Search for the cell housing the specified text and yield its [X, Y] center coordinate. 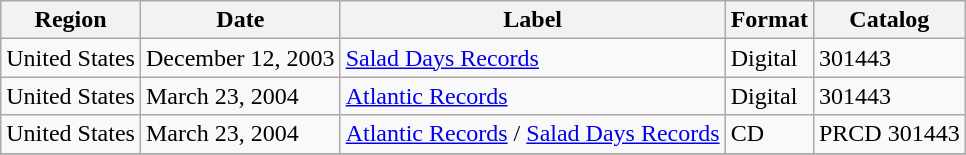
Salad Days Records [532, 58]
Region [71, 20]
PRCD 301443 [889, 134]
Label [532, 20]
Catalog [889, 20]
Atlantic Records [532, 96]
Atlantic Records / Salad Days Records [532, 134]
December 12, 2003 [240, 58]
CD [769, 134]
Format [769, 20]
Date [240, 20]
